From the cell containing the given text, extract its center point as (X, Y) coordinate. 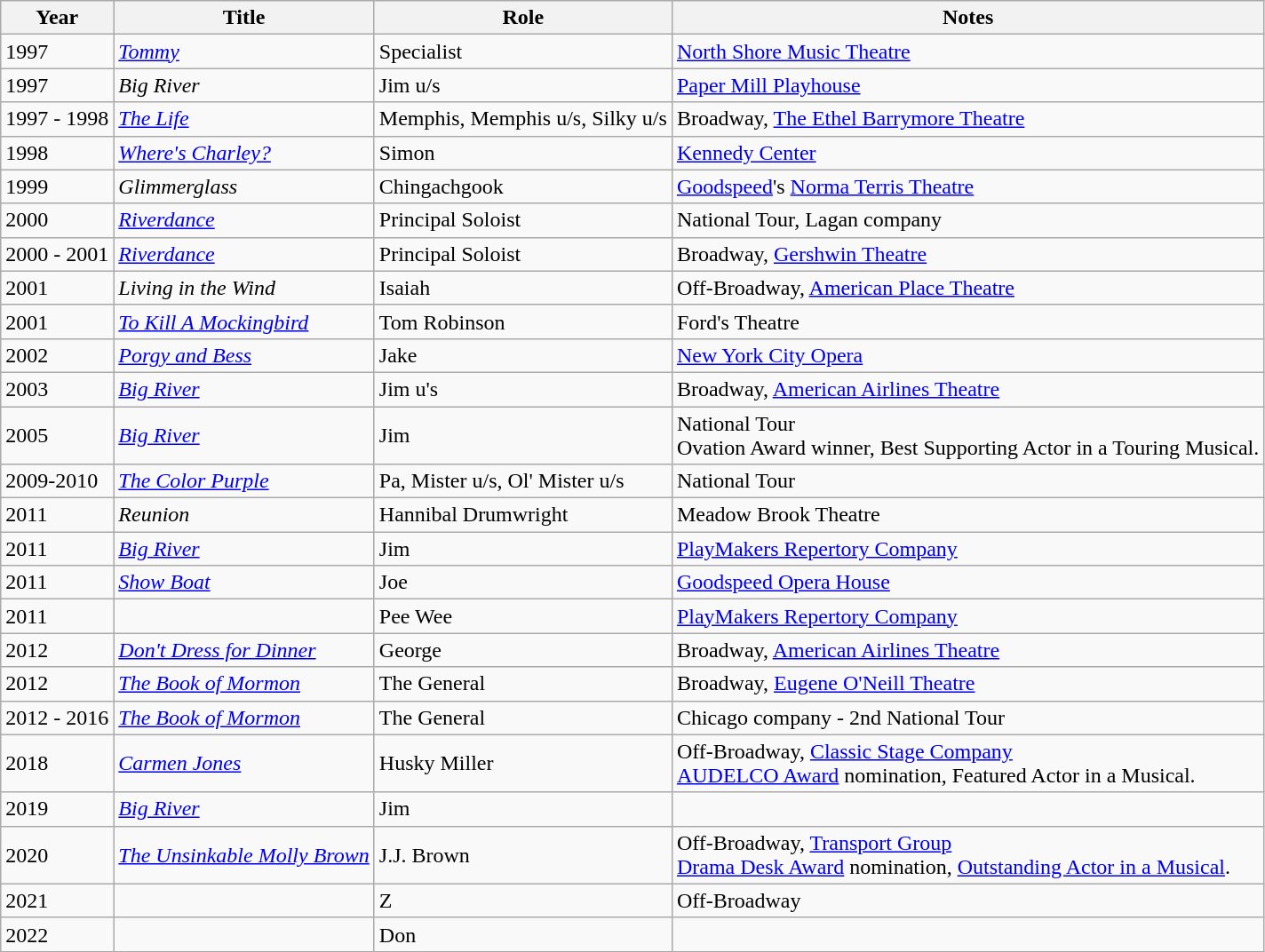
Jim u's (522, 389)
Goodspeed's Norma Terris Theatre (967, 186)
Specialist (522, 52)
National Tour, Lagan company (967, 220)
Memphis, Memphis u/s, Silky u/s (522, 119)
Tommy (243, 52)
North Shore Music Theatre (967, 52)
Don't Dress for Dinner (243, 650)
Year (57, 18)
Paper Mill Playhouse (967, 85)
Broadway, Eugene O'Neill Theatre (967, 684)
Broadway, Gershwin Theatre (967, 254)
Isaiah (522, 288)
Pee Wee (522, 616)
Tom Robinson (522, 321)
1999 (57, 186)
2000 - 2001 (57, 254)
The Life (243, 119)
Off-Broadway, American Place Theatre (967, 288)
Off-Broadway (967, 900)
Glimmerglass (243, 186)
1998 (57, 153)
Off-Broadway, Transport GroupDrama Desk Award nomination, Outstanding Actor in a Musical. (967, 854)
Pa, Mister u/s, Ol' Mister u/s (522, 481)
Reunion (243, 515)
Hannibal Drumwright (522, 515)
Title (243, 18)
George (522, 650)
Jake (522, 355)
National Tour (967, 481)
2002 (57, 355)
The Color Purple (243, 481)
Z (522, 900)
New York City Opera (967, 355)
2021 (57, 900)
Chingachgook (522, 186)
2005 (57, 435)
Broadway, The Ethel Barrymore Theatre (967, 119)
1997 - 1998 (57, 119)
2020 (57, 854)
To Kill A Mockingbird (243, 321)
2019 (57, 809)
2022 (57, 934)
National TourOvation Award winner, Best Supporting Actor in a Touring Musical. (967, 435)
Meadow Brook Theatre (967, 515)
Show Boat (243, 583)
Chicago company - 2nd National Tour (967, 718)
Off-Broadway, Classic Stage CompanyAUDELCO Award nomination, Featured Actor in a Musical. (967, 764)
Role (522, 18)
Notes (967, 18)
The Unsinkable Molly Brown (243, 854)
Carmen Jones (243, 764)
2012 - 2016 (57, 718)
2000 (57, 220)
2003 (57, 389)
Joe (522, 583)
Jim u/s (522, 85)
Living in the Wind (243, 288)
Don (522, 934)
Simon (522, 153)
Ford's Theatre (967, 321)
2009-2010 (57, 481)
Kennedy Center (967, 153)
J.J. Brown (522, 854)
Where's Charley? (243, 153)
2018 (57, 764)
Husky Miller (522, 764)
Porgy and Bess (243, 355)
Goodspeed Opera House (967, 583)
